Return (X, Y) of the center of cell containing provided text 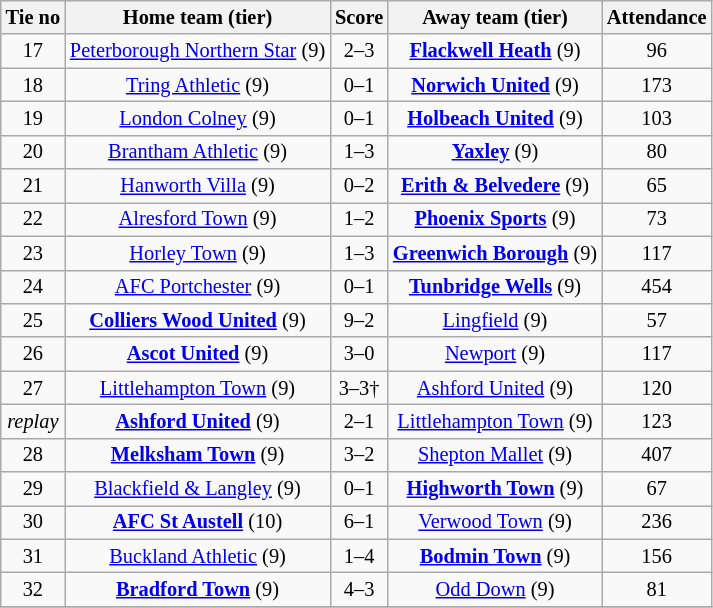
3–3† (359, 388)
1–2 (359, 219)
Highworth Town (9) (495, 489)
1–4 (359, 556)
17 (33, 51)
173 (656, 85)
Bradford Town (9) (198, 589)
Colliers Wood United (9) (198, 320)
Attendance (656, 17)
25 (33, 320)
96 (656, 51)
Flackwell Heath (9) (495, 51)
65 (656, 186)
Bodmin Town (9) (495, 556)
AFC St Austell (10) (198, 522)
3–0 (359, 354)
407 (656, 455)
Blackfield & Langley (9) (198, 489)
6–1 (359, 522)
67 (656, 489)
22 (33, 219)
31 (33, 556)
30 (33, 522)
Peterborough Northern Star (9) (198, 51)
454 (656, 287)
4–3 (359, 589)
24 (33, 287)
21 (33, 186)
Tring Athletic (9) (198, 85)
Phoenix Sports (9) (495, 219)
2–3 (359, 51)
0–2 (359, 186)
81 (656, 589)
Away team (tier) (495, 17)
23 (33, 253)
AFC Portchester (9) (198, 287)
57 (656, 320)
18 (33, 85)
3–2 (359, 455)
29 (33, 489)
123 (656, 421)
London Colney (9) (198, 118)
26 (33, 354)
Odd Down (9) (495, 589)
Norwich United (9) (495, 85)
28 (33, 455)
Newport (9) (495, 354)
19 (33, 118)
Verwood Town (9) (495, 522)
Tie no (33, 17)
Shepton Mallet (9) (495, 455)
103 (656, 118)
Tunbridge Wells (9) (495, 287)
20 (33, 152)
Home team (tier) (198, 17)
73 (656, 219)
Erith & Belvedere (9) (495, 186)
Yaxley (9) (495, 152)
Alresford Town (9) (198, 219)
Melksham Town (9) (198, 455)
120 (656, 388)
2–1 (359, 421)
9–2 (359, 320)
Hanworth Villa (9) (198, 186)
Greenwich Borough (9) (495, 253)
236 (656, 522)
Horley Town (9) (198, 253)
156 (656, 556)
80 (656, 152)
Brantham Athletic (9) (198, 152)
32 (33, 589)
replay (33, 421)
Lingfield (9) (495, 320)
27 (33, 388)
Buckland Athletic (9) (198, 556)
Holbeach United (9) (495, 118)
Ascot United (9) (198, 354)
Score (359, 17)
